Scan for the cell matching the given text and deliver its [x, y] coordinate at center. 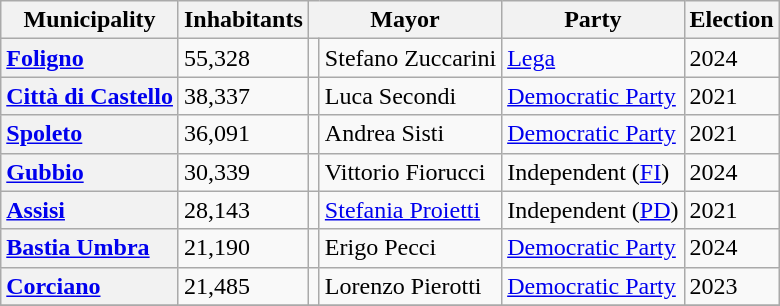
Assisi [90, 210]
Lega [593, 58]
Corciano [90, 286]
Foligno [90, 58]
Party [593, 20]
Municipality [90, 20]
Stefano Zuccarini [410, 58]
Mayor [404, 20]
Inhabitants [243, 20]
Gubbio [90, 172]
Independent (PD) [593, 210]
Election [732, 20]
55,328 [243, 58]
36,091 [243, 134]
21,190 [243, 248]
Stefania Proietti [410, 210]
Lorenzo Pierotti [410, 286]
Andrea Sisti [410, 134]
Independent (FI) [593, 172]
Bastia Umbra [90, 248]
28,143 [243, 210]
38,337 [243, 96]
30,339 [243, 172]
Vittorio Fiorucci [410, 172]
Luca Secondi [410, 96]
Città di Castello [90, 96]
21,485 [243, 286]
2023 [732, 286]
Erigo Pecci [410, 248]
Spoleto [90, 134]
